Return (x, y) of the center of cell containing provided text 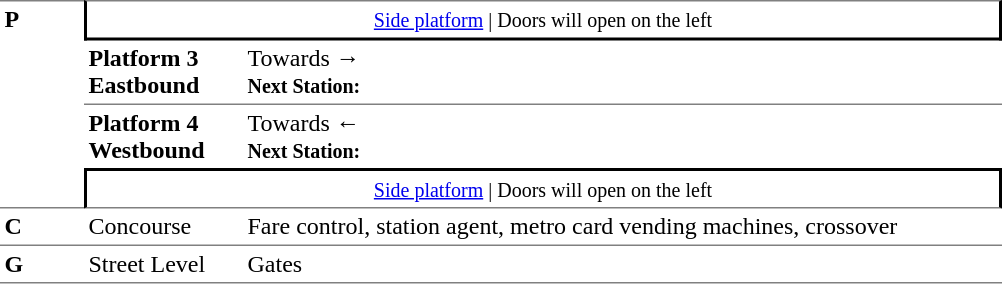
P (42, 104)
C (42, 226)
Fare control, station agent, metro card vending machines, crossover (622, 226)
Concourse (164, 226)
Street Level (164, 264)
Platform 4Westbound (164, 136)
Towards ← Next Station: (622, 136)
G (42, 264)
Gates (622, 264)
Platform 3Eastbound (164, 72)
Towards → Next Station: (622, 72)
